Locate the cell with the specified text and output its (X, Y) center coordinate. 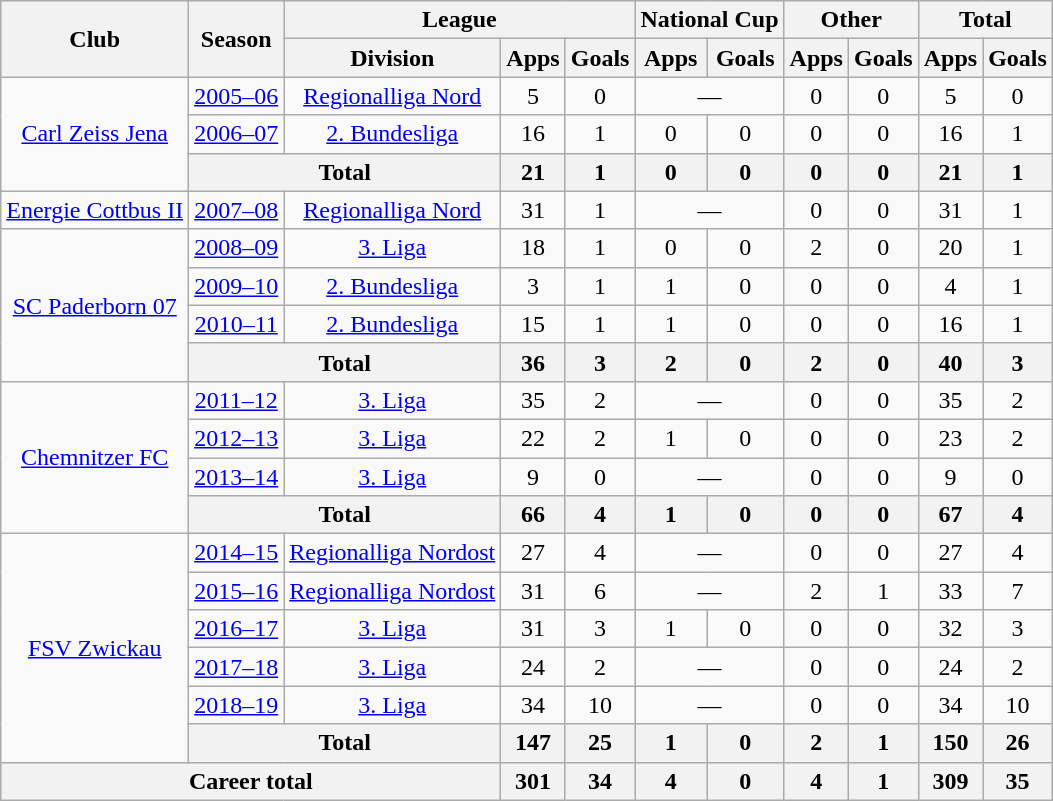
2013–14 (236, 477)
40 (950, 362)
Club (95, 39)
2016–17 (236, 629)
Energie Cottbus II (95, 210)
32 (950, 629)
301 (533, 781)
Other (851, 20)
2010–11 (236, 324)
Chemnitzer FC (95, 457)
33 (950, 591)
67 (950, 515)
23 (950, 438)
2009–10 (236, 286)
SC Paderborn 07 (95, 305)
18 (533, 248)
Carl Zeiss Jena (95, 134)
National Cup (710, 20)
2018–19 (236, 705)
2005–06 (236, 96)
309 (950, 781)
FSV Zwickau (95, 648)
26 (1018, 743)
League (460, 20)
2012–13 (236, 438)
25 (600, 743)
66 (533, 515)
2014–15 (236, 553)
22 (533, 438)
20 (950, 248)
2017–18 (236, 667)
15 (533, 324)
Season (236, 39)
36 (533, 362)
2015–16 (236, 591)
2007–08 (236, 210)
2008–09 (236, 248)
147 (533, 743)
2011–12 (236, 400)
7 (1018, 591)
2006–07 (236, 134)
150 (950, 743)
6 (600, 591)
Career total (251, 781)
Division (392, 58)
